Pinpoint the cell where the given text exists, returning its [X, Y] midpoint coordinate. 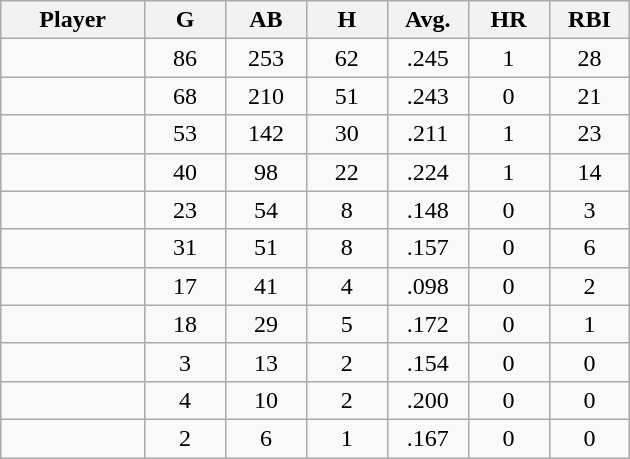
253 [266, 58]
RBI [590, 20]
.245 [428, 58]
31 [186, 248]
.098 [428, 286]
68 [186, 96]
.148 [428, 210]
17 [186, 286]
18 [186, 324]
.200 [428, 400]
30 [346, 134]
14 [590, 172]
54 [266, 210]
10 [266, 400]
.172 [428, 324]
13 [266, 362]
5 [346, 324]
40 [186, 172]
210 [266, 96]
G [186, 20]
.167 [428, 438]
142 [266, 134]
62 [346, 58]
86 [186, 58]
21 [590, 96]
.211 [428, 134]
Player [73, 20]
53 [186, 134]
29 [266, 324]
.154 [428, 362]
.224 [428, 172]
22 [346, 172]
H [346, 20]
HR [508, 20]
41 [266, 286]
AB [266, 20]
.243 [428, 96]
28 [590, 58]
.157 [428, 248]
98 [266, 172]
Avg. [428, 20]
